Return (X, Y) of the center of cell containing provided text 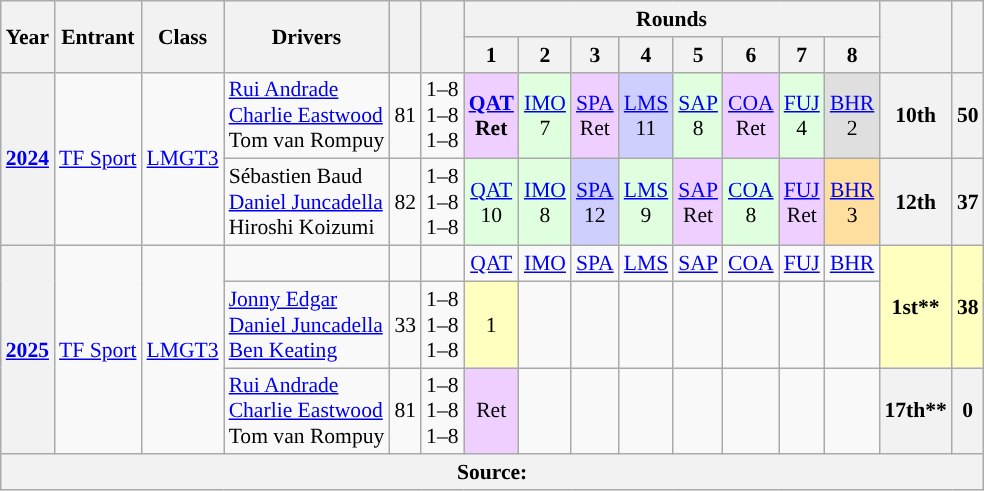
BHR2 (852, 116)
Rounds (672, 19)
IMO7 (545, 116)
37 (968, 202)
COARet (751, 116)
LMS9 (646, 202)
33 (405, 324)
SPA (595, 264)
12th (915, 202)
FUJ4 (802, 116)
3 (595, 55)
IMO (545, 264)
0 (968, 412)
BHR (852, 264)
COA (751, 264)
LMS (646, 264)
7 (802, 55)
2025 (28, 350)
QATRet (492, 116)
SPA12 (595, 202)
Class (183, 36)
QAT10 (492, 202)
2 (545, 55)
Drivers (307, 36)
Sébastien Baud Daniel Juncadella Hiroshi Koizumi (307, 202)
SAP (698, 264)
FUJRet (802, 202)
COA8 (751, 202)
82 (405, 202)
SAP8 (698, 116)
38 (968, 307)
Jonny Edgar Daniel Juncadella Ben Keating (307, 324)
IMO8 (545, 202)
Year (28, 36)
5 (698, 55)
10th (915, 116)
50 (968, 116)
SPARet (595, 116)
BHR3 (852, 202)
SAPRet (698, 202)
1st** (915, 307)
4 (646, 55)
Source: (492, 473)
6 (751, 55)
LMS11 (646, 116)
Ret (492, 412)
QAT (492, 264)
Entrant (98, 36)
FUJ (802, 264)
8 (852, 55)
17th** (915, 412)
2024 (28, 158)
